Output the [X, Y] coordinate of the center of the cell containing the given text.  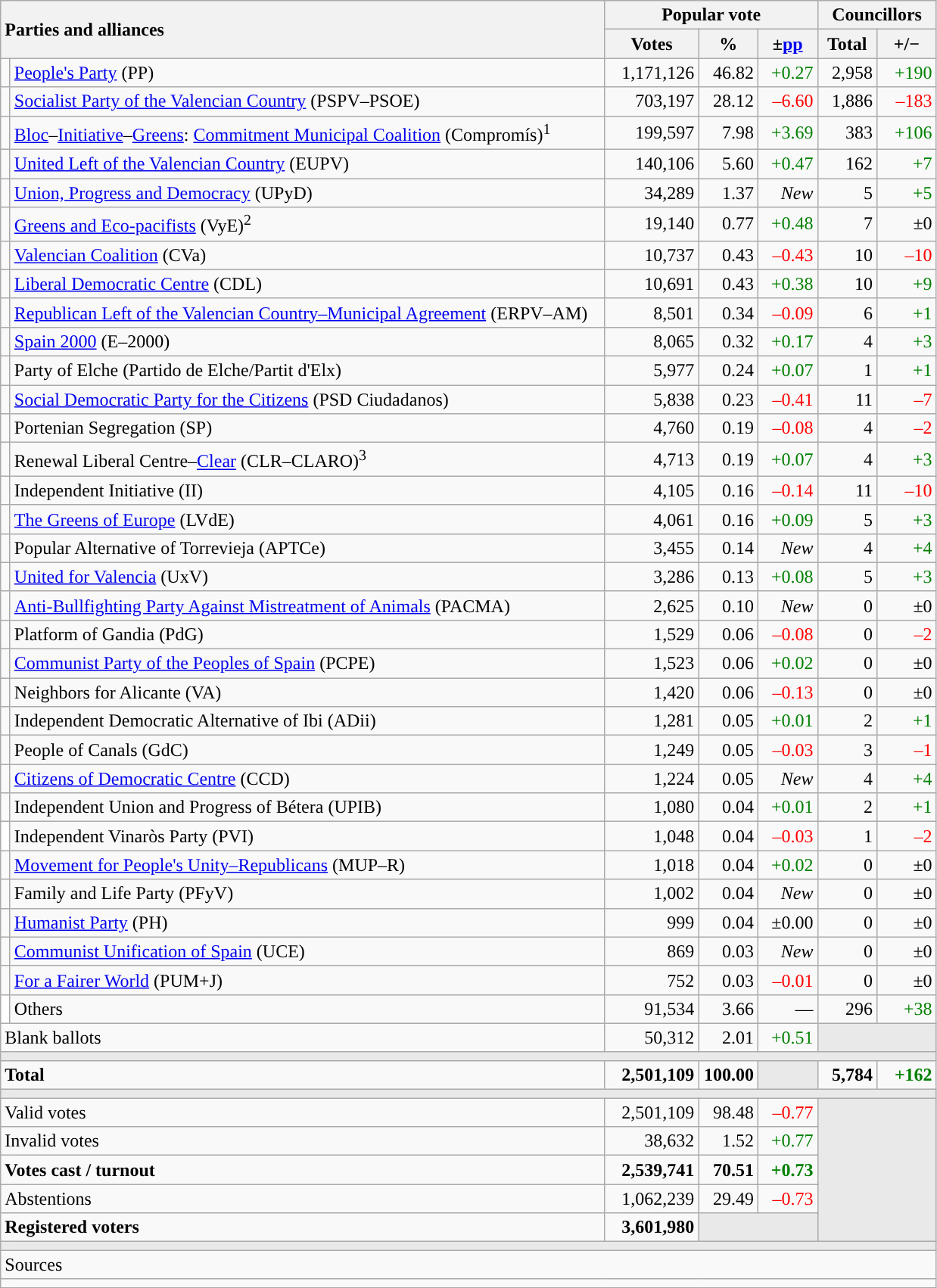
Portenian Segregation (SP) [307, 428]
+0.48 [787, 224]
Movement for People's Unity–Republicans (MUP–R) [307, 865]
999 [652, 922]
–0.13 [787, 692]
1,523 [652, 664]
Platform of Gandia (PdG) [307, 635]
6 [848, 313]
Renewal Liberal Centre–Clear (CLR–CLARO)3 [307, 460]
Councillors [876, 15]
Abstentions [303, 1199]
0.14 [728, 548]
3,286 [652, 577]
Communist Party of the Peoples of Spain (PCPE) [307, 664]
Republican Left of the Valencian Country–Municipal Agreement (ERPV–AM) [307, 313]
±pp [787, 44]
Family and Life Party (PFyV) [307, 894]
Invalid votes [303, 1141]
1,080 [652, 807]
70.51 [728, 1170]
1,048 [652, 836]
+/− [907, 44]
1,002 [652, 894]
+0.08 [787, 577]
+0.38 [787, 284]
1,529 [652, 635]
+0.47 [787, 164]
+0.27 [787, 73]
Valid votes [303, 1112]
Union, Progress and Democracy (UPyD) [307, 193]
Others [307, 1009]
0.23 [728, 400]
0.32 [728, 341]
5,784 [848, 1075]
Popular Alternative of Torrevieja (APTCe) [307, 548]
Popular vote [711, 15]
1,224 [652, 779]
–6.60 [787, 101]
869 [652, 951]
±0.00 [787, 922]
United for Valencia (UxV) [307, 577]
Communist Unification of Spain (UCE) [307, 951]
Independent Union and Progress of Bétera (UPIB) [307, 807]
People's Party (PP) [307, 73]
703,197 [652, 101]
296 [848, 1009]
+106 [907, 133]
1,249 [652, 750]
1.37 [728, 193]
The Greens of Europe (LVdE) [307, 519]
Valencian Coalition (CVa) [307, 255]
–0.09 [787, 313]
383 [848, 133]
Votes cast / turnout [303, 1170]
2,625 [652, 605]
Liberal Democratic Centre (CDL) [307, 284]
8,501 [652, 313]
1,886 [848, 101]
100.00 [728, 1075]
+0.17 [787, 341]
Votes [652, 44]
10,691 [652, 284]
50,312 [652, 1038]
Neighbors for Alicante (VA) [307, 692]
+38 [907, 1009]
Parties and alliances [303, 30]
United Left of the Valencian Country (EUPV) [307, 164]
Socialist Party of the Valencian Country (PSPV–PSOE) [307, 101]
Blank ballots [303, 1038]
–0.77 [787, 1112]
91,534 [652, 1009]
34,289 [652, 193]
–0.01 [787, 980]
5,977 [652, 370]
0.34 [728, 313]
3,601,980 [652, 1227]
46.82 [728, 73]
4,105 [652, 490]
+3.69 [787, 133]
752 [652, 980]
5.60 [728, 164]
+162 [907, 1075]
2,958 [848, 73]
Registered voters [303, 1227]
People of Canals (GdC) [307, 750]
Spain 2000 (E–2000) [307, 341]
Sources [469, 1265]
28.12 [728, 101]
4,760 [652, 428]
+0.77 [787, 1141]
0.13 [728, 577]
–0.14 [787, 490]
3.66 [728, 1009]
4,713 [652, 460]
8,065 [652, 341]
1.52 [728, 1141]
7.98 [728, 133]
Social Democratic Party for the Citizens (PSD Ciudadanos) [307, 400]
+0.09 [787, 519]
140,106 [652, 164]
4,061 [652, 519]
–183 [907, 101]
199,597 [652, 133]
10,737 [652, 255]
+5 [907, 193]
1,281 [652, 721]
— [787, 1009]
2,539,741 [652, 1170]
Independent Initiative (II) [307, 490]
–7 [907, 400]
Humanist Party (PH) [307, 922]
–0.73 [787, 1199]
Independent Vinaròs Party (PVI) [307, 836]
Independent Democratic Alternative of Ibi (ADii) [307, 721]
+9 [907, 284]
0.10 [728, 605]
–0.41 [787, 400]
1,171,126 [652, 73]
1,018 [652, 865]
7 [848, 224]
1,062,239 [652, 1199]
Bloc–Initiative–Greens: Commitment Municipal Coalition (Compromís)1 [307, 133]
2.01 [728, 1038]
3,455 [652, 548]
98.48 [728, 1112]
0.77 [728, 224]
0.24 [728, 370]
Greens and Eco-pacifists (VyE)2 [307, 224]
–1 [907, 750]
5,838 [652, 400]
3 [848, 750]
38,632 [652, 1141]
–0.43 [787, 255]
Anti-Bullfighting Party Against Mistreatment of Animals (PACMA) [307, 605]
19,140 [652, 224]
Party of Elche (Partido de Elche/Partit d'Elx) [307, 370]
For a Fairer World (PUM+J) [307, 980]
162 [848, 164]
+0.73 [787, 1170]
29.49 [728, 1199]
+0.51 [787, 1038]
Citizens of Democratic Centre (CCD) [307, 779]
+190 [907, 73]
% [728, 44]
1,420 [652, 692]
+7 [907, 164]
